Return the [x, y] coordinate for the center point of the cell that contains the specified text.  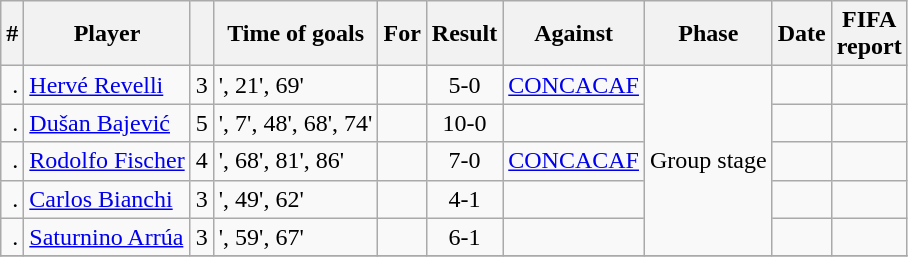
Result [464, 34]
For [402, 34]
Player [107, 34]
5-0 [464, 85]
Time of goals [296, 34]
Saturnino Arrúa [107, 237]
# [12, 34]
10-0 [464, 123]
Against [574, 34]
', 68', 81', 86' [296, 161]
Date [802, 34]
7-0 [464, 161]
', 59', 67' [296, 237]
5 [202, 123]
FIFAreport [869, 34]
', 7', 48', 68', 74' [296, 123]
', 49', 62' [296, 199]
Phase [709, 34]
Rodolfo Fischer [107, 161]
Dušan Bajević [107, 123]
Carlos Bianchi [107, 199]
6-1 [464, 237]
Group stage [709, 161]
', 21', 69' [296, 85]
4 [202, 161]
Hervé Revelli [107, 85]
4-1 [464, 199]
